Output the [x, y] coordinate of the center of the cell containing the given text.  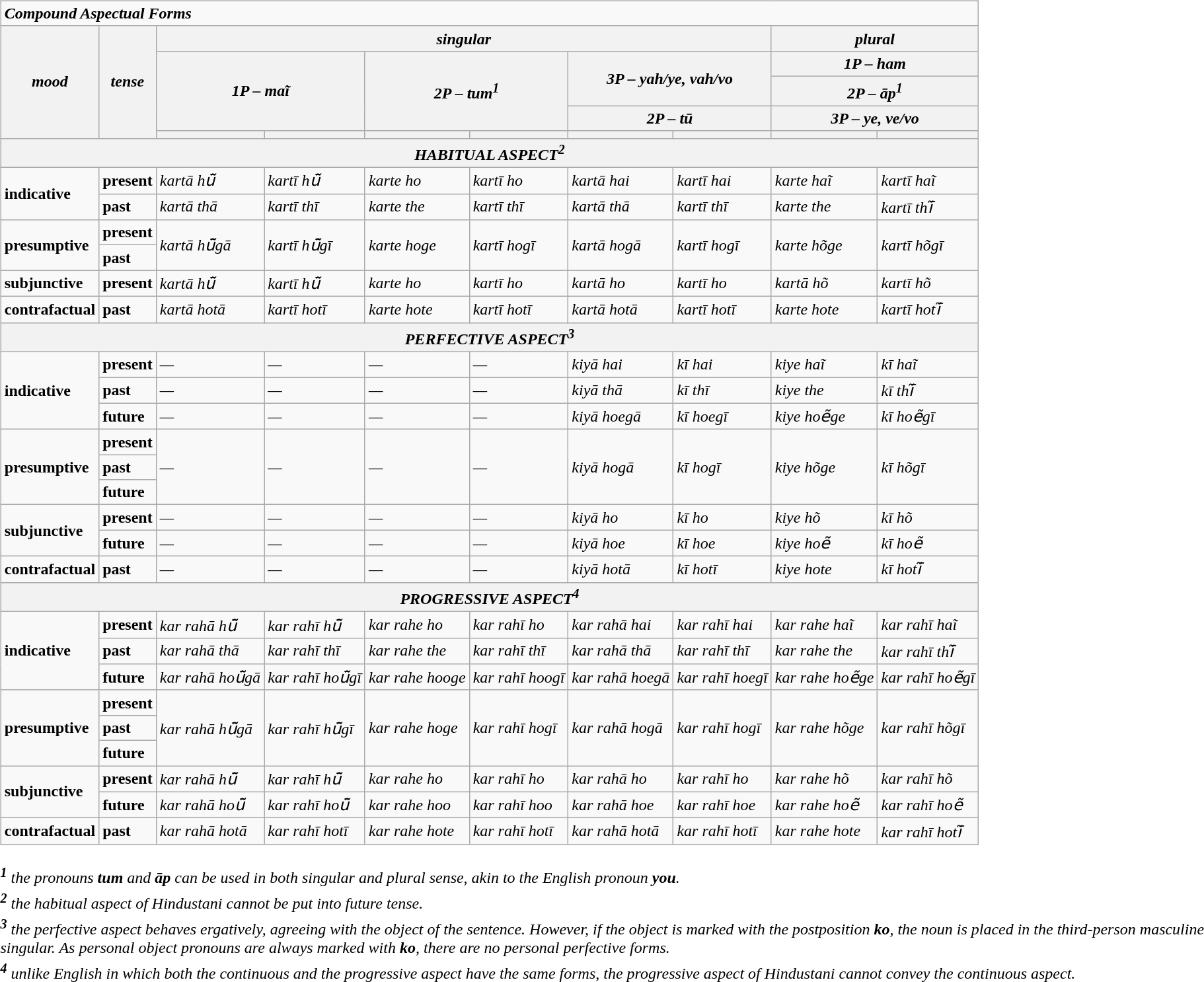
kartī haĩ [928, 181]
kartā hõ [825, 283]
kī thī̃ [928, 391]
kar rahe hõge [825, 728]
kar rahe hooge [417, 677]
kī ho [722, 517]
kar rahā hoe [621, 805]
kar rahe hoo [417, 805]
tense [128, 82]
kiyā thā [621, 391]
kartī hõgī [928, 245]
kar rahī hoū̃ [315, 805]
kartī hū̃gī [315, 245]
kartā hū̃gā [210, 245]
kī hoẽ [928, 543]
kī hoẽgī [928, 416]
kar rahī thī̃ [928, 651]
HABITUAL ASPECT2 [489, 153]
kiye hoẽge [825, 416]
kartī hõ [928, 283]
kī hogī [722, 467]
1P – maĩ [260, 91]
PROGRESSIVE ASPECT4 [489, 597]
kartā hogā [621, 245]
kiyā hogā [621, 467]
kī hotī̃ [928, 570]
kar rahā ho [621, 779]
kar rahā hoū̃gā [210, 677]
kar rahī hoe [722, 805]
kar rahe hoẽge [825, 677]
kī hõgī [928, 467]
kar rahe haĩ [825, 625]
kar rahī hū̃gī [315, 728]
kar rahā hoegā [621, 677]
kiyā hai [621, 365]
kiyā hotā [621, 570]
kar rahā hoū̃ [210, 805]
kar rahe hoge [417, 728]
kar rahe hõ [825, 779]
kiye haĩ [825, 365]
Compound Aspectual Forms [489, 13]
singular [464, 38]
kiye the [825, 391]
3P – ye, ve/vo [875, 118]
kiye hõ [825, 517]
kartī hai [722, 181]
2P – tum1 [467, 91]
2P – tū [670, 118]
kar rahā hū̃gā [210, 728]
kiyā hoe [621, 543]
kar rahī haĩ [928, 625]
kartī thī̃ [928, 207]
PERFECTIVE ASPECT3 [489, 337]
kar rahī hoẽ [928, 805]
kar rahe hoẽ [825, 805]
1P – ham [875, 63]
kī hotī [722, 570]
kartī hotī̃ [928, 309]
kī hai [722, 365]
kiye hote [825, 570]
kar rahī hai [722, 625]
kī haĩ [928, 365]
kar rahī hoẽgī [928, 677]
2P – āp1 [875, 91]
kiyā ho [621, 517]
kar rahī hõ [928, 779]
kī hoegī [722, 416]
kar rahā hai [621, 625]
mood [50, 82]
karte hoge [417, 245]
karte hõge [825, 245]
kar rahī hoo [519, 805]
kar rahī hotī̃ [928, 831]
kiyā hoegā [621, 416]
kī hoe [722, 543]
kar rahī hoogī [519, 677]
kar rahā hogā [621, 728]
kar rahī hõgī [928, 728]
kī thī [722, 391]
kiye hõge [825, 467]
kartā ho [621, 283]
plural [875, 38]
kar rahī hoū̃gī [315, 677]
kartā hai [621, 181]
3P – yah/ye, vah/vo [670, 78]
karte haĩ [825, 181]
kiye hoẽ [825, 543]
kar rahī hoegī [722, 677]
kī hõ [928, 517]
